Extract the (X, Y) coordinate from the center of the cell holding the provided text.  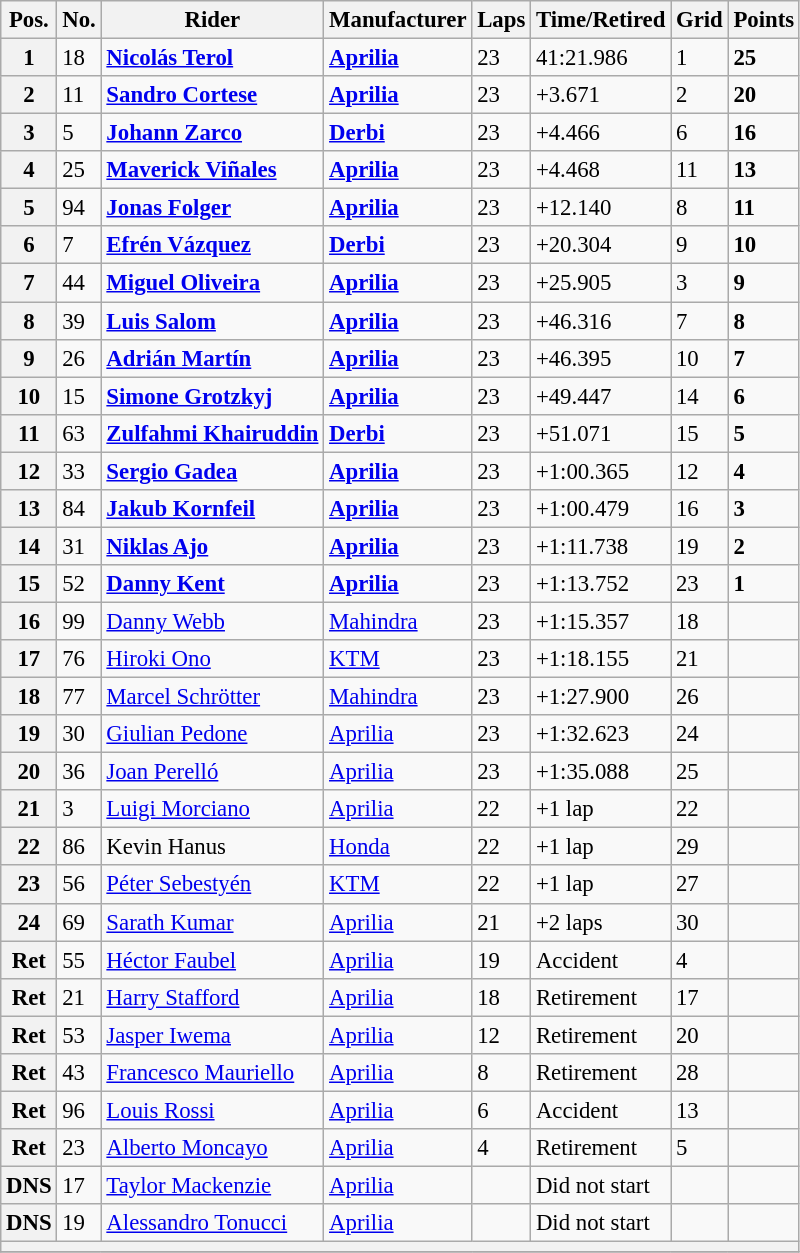
Maverick Viñales (212, 170)
Zulfahmi Khairuddin (212, 433)
Kevin Hanus (212, 847)
Alessandro Tonucci (212, 1223)
+2 laps (601, 922)
Sandro Cortese (212, 95)
Rider (212, 20)
Giulian Pedone (212, 734)
Taylor Mackenzie (212, 1185)
+1:13.752 (601, 584)
Marcel Schrötter (212, 697)
+1:32.623 (601, 734)
+1:11.738 (601, 546)
55 (79, 960)
Francesco Mauriello (212, 1073)
+46.316 (601, 321)
Louis Rossi (212, 1110)
+1:15.357 (601, 621)
99 (79, 621)
Adrián Martín (212, 358)
86 (79, 847)
Hiroki Ono (212, 659)
+20.304 (601, 245)
+46.395 (601, 358)
Sergio Gadea (212, 471)
Miguel Oliveira (212, 283)
52 (79, 584)
Sarath Kumar (212, 922)
Time/Retired (601, 20)
+1:35.088 (601, 772)
+4.466 (601, 133)
76 (79, 659)
+25.905 (601, 283)
27 (700, 885)
Harry Stafford (212, 997)
63 (79, 433)
+1:00.479 (601, 509)
96 (79, 1110)
Danny Webb (212, 621)
No. (79, 20)
Efrén Vázquez (212, 245)
41:21.986 (601, 58)
53 (79, 1035)
Honda (398, 847)
Simone Grotzkyj (212, 396)
Jakub Kornfeil (212, 509)
28 (700, 1073)
Johann Zarco (212, 133)
+1:00.365 (601, 471)
84 (79, 509)
Pos. (29, 20)
69 (79, 922)
Nicolás Terol (212, 58)
Jasper Iwema (212, 1035)
Danny Kent (212, 584)
+1:18.155 (601, 659)
94 (79, 208)
Péter Sebestyén (212, 885)
Points (764, 20)
29 (700, 847)
39 (79, 321)
+3.671 (601, 95)
43 (79, 1073)
+49.447 (601, 396)
Luis Salom (212, 321)
77 (79, 697)
44 (79, 283)
Héctor Faubel (212, 960)
+12.140 (601, 208)
Alberto Moncayo (212, 1148)
Manufacturer (398, 20)
36 (79, 772)
Laps (502, 20)
31 (79, 546)
33 (79, 471)
56 (79, 885)
+1:27.900 (601, 697)
+51.071 (601, 433)
Niklas Ajo (212, 546)
Joan Perelló (212, 772)
Luigi Morciano (212, 809)
Jonas Folger (212, 208)
+4.468 (601, 170)
Grid (700, 20)
